For the text-containing cell, return its midpoint in (X, Y) coordinate format. 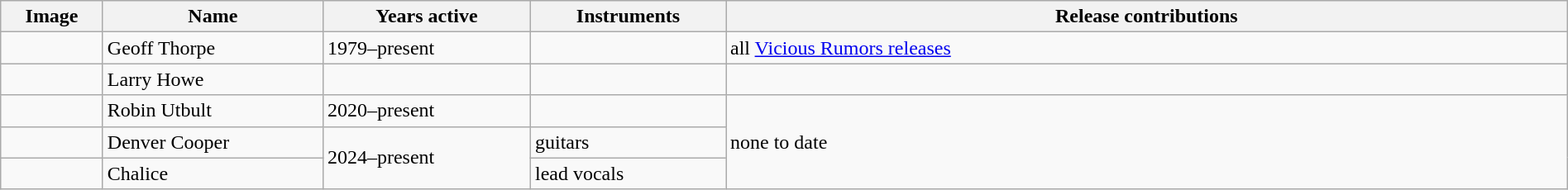
none to date (1147, 142)
Robin Utbult (213, 111)
2024–present (427, 158)
all Vicious Rumors releases (1147, 48)
Geoff Thorpe (213, 48)
Chalice (213, 173)
Denver Cooper (213, 142)
lead vocals (628, 173)
Release contributions (1147, 17)
2020–present (427, 111)
Years active (427, 17)
guitars (628, 142)
Instruments (628, 17)
Image (52, 17)
Larry Howe (213, 79)
Name (213, 17)
1979–present (427, 48)
